For the text-containing cell, return its midpoint in [X, Y] coordinate format. 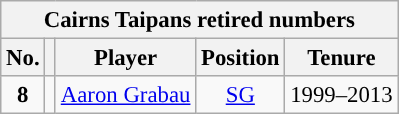
No. [23, 58]
Position [240, 58]
SG [240, 95]
8 [23, 95]
Player [125, 58]
Aaron Grabau [125, 95]
Cairns Taipans retired numbers [200, 20]
Tenure [342, 58]
1999–2013 [342, 95]
